Search for the cell housing the specified text and yield its (x, y) center coordinate. 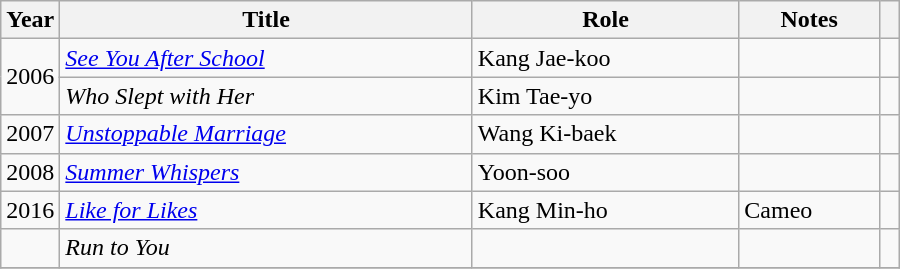
2006 (30, 77)
Run to You (266, 248)
Wang Ki-baek (606, 134)
Who Slept with Her (266, 96)
Cameo (810, 210)
Kim Tae-yo (606, 96)
2007 (30, 134)
Year (30, 20)
See You After School (266, 58)
Summer Whispers (266, 172)
Kang Jae-koo (606, 58)
Unstoppable Marriage (266, 134)
Yoon-soo (606, 172)
Like for Likes (266, 210)
2008 (30, 172)
Notes (810, 20)
Role (606, 20)
Kang Min-ho (606, 210)
Title (266, 20)
2016 (30, 210)
